Extract the [x, y] coordinate from the center of the cell holding the provided text.  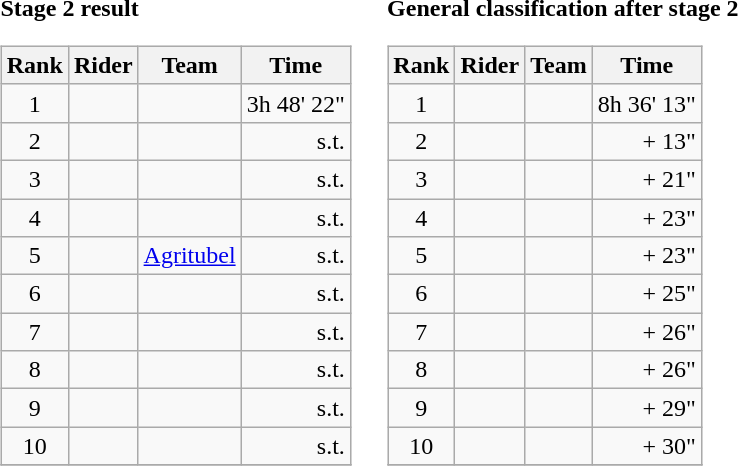
Agritubel [190, 256]
+ 25" [646, 294]
+ 13" [646, 141]
3h 48' 22" [296, 103]
8h 36' 13" [646, 103]
+ 30" [646, 446]
+ 29" [646, 408]
+ 21" [646, 179]
